Return the [x, y] coordinate for the center point of the cell that contains the specified text.  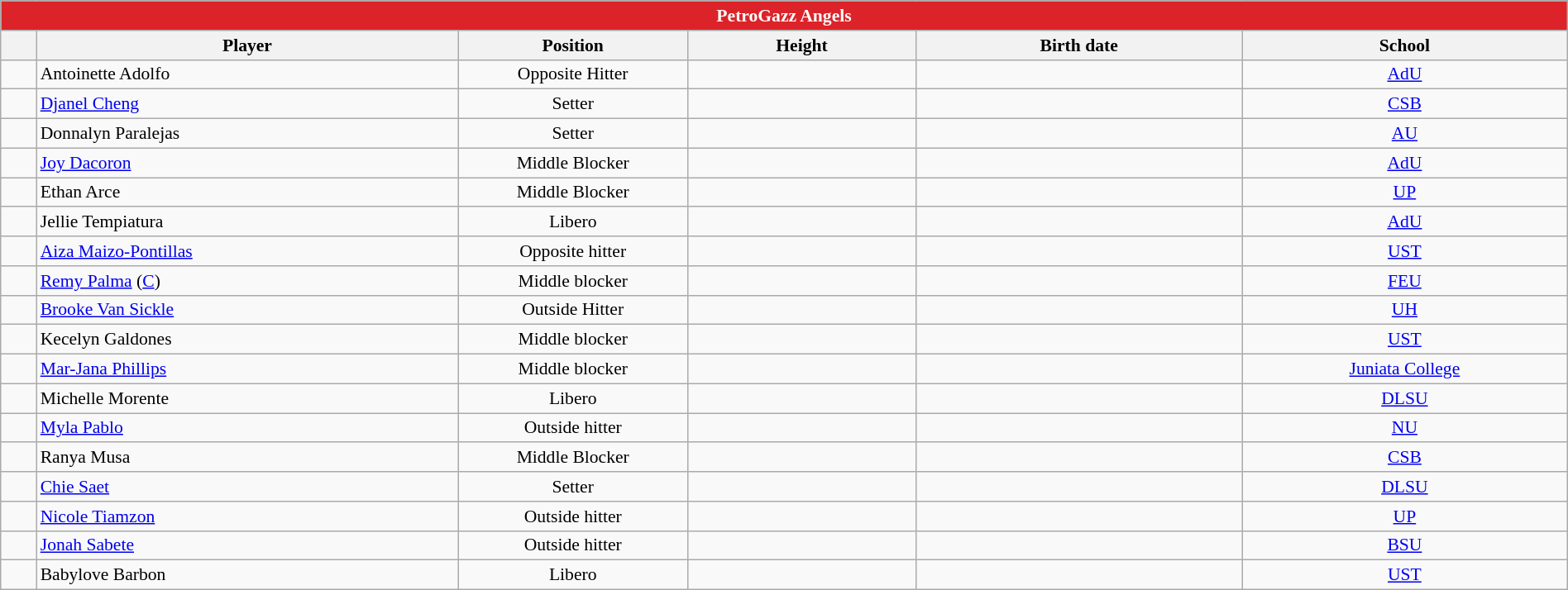
Position [572, 45]
PetroGazz Angels [784, 16]
Jellie Tempiatura [248, 222]
FEU [1405, 281]
Height [802, 45]
AU [1405, 134]
Donnalyn Paralejas [248, 134]
Nicole Tiamzon [248, 516]
School [1405, 45]
Remy Palma (C) [248, 281]
BSU [1405, 545]
Myla Pablo [248, 428]
Opposite Hitter [572, 74]
Brooke Van Sickle [248, 310]
Joy Dacoron [248, 163]
Michelle Morente [248, 398]
NU [1405, 428]
Jonah Sabete [248, 545]
Antoinette Adolfo [248, 74]
Birth date [1079, 45]
Kecelyn Galdones [248, 340]
Aiza Maizo-Pontillas [248, 251]
Player [248, 45]
Babylove Barbon [248, 575]
Ranya Musa [248, 458]
Ethan Arce [248, 193]
Outside Hitter [572, 310]
Opposite hitter [572, 251]
Chie Saet [248, 487]
Djanel Cheng [248, 104]
Juniata College [1405, 369]
Mar-Jana Phillips [248, 369]
UH [1405, 310]
